Return the (X, Y) coordinate for the center point of the cell that contains the specified text.  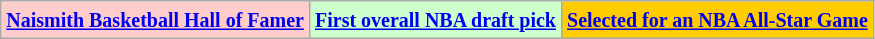
First overall NBA draft pick (435, 20)
Selected for an NBA All-Star Game (718, 20)
Naismith Basketball Hall of Famer (156, 20)
